Locate the cell with the specified text and output its (x, y) center coordinate. 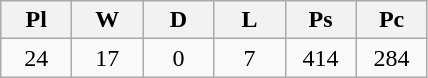
24 (36, 58)
D (178, 20)
Pl (36, 20)
414 (320, 58)
Ps (320, 20)
W (108, 20)
0 (178, 58)
7 (250, 58)
17 (108, 58)
Pc (392, 20)
284 (392, 58)
L (250, 20)
